Locate the cell with the specified text and output its (X, Y) center coordinate. 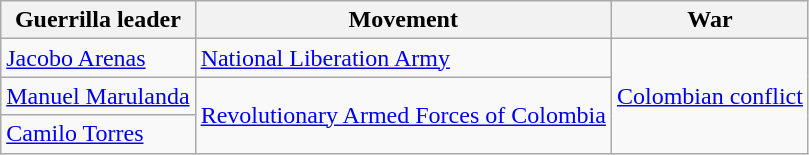
National Liberation Army (403, 58)
Jacobo Arenas (98, 58)
Camilo Torres (98, 134)
War (710, 20)
Revolutionary Armed Forces of Colombia (403, 115)
Movement (403, 20)
Guerrilla leader (98, 20)
Manuel Marulanda (98, 96)
Colombian conflict (710, 96)
